Capture the cell that displays the provided text and extract its [x, y] central coordinate. 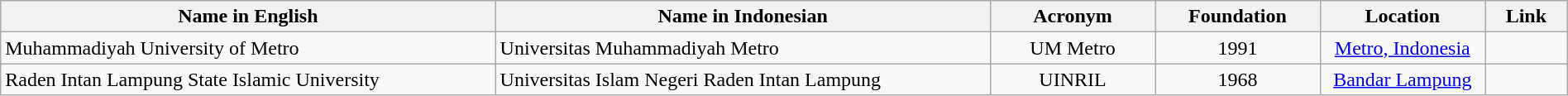
1991 [1237, 48]
Raden Intan Lampung State Islamic University [248, 79]
Name in Indonesian [743, 17]
Name in English [248, 17]
Foundation [1237, 17]
Metro, Indonesia [1403, 48]
Muhammadiyah University of Metro [248, 48]
Bandar Lampung [1403, 79]
Acronym [1072, 17]
1968 [1237, 79]
Universitas Muhammadiyah Metro [743, 48]
Location [1403, 17]
UINRIL [1072, 79]
Universitas Islam Negeri Raden Intan Lampung [743, 79]
Link [1527, 17]
UM Metro [1072, 48]
